Output the [x, y] coordinate of the center of the cell containing the given text.  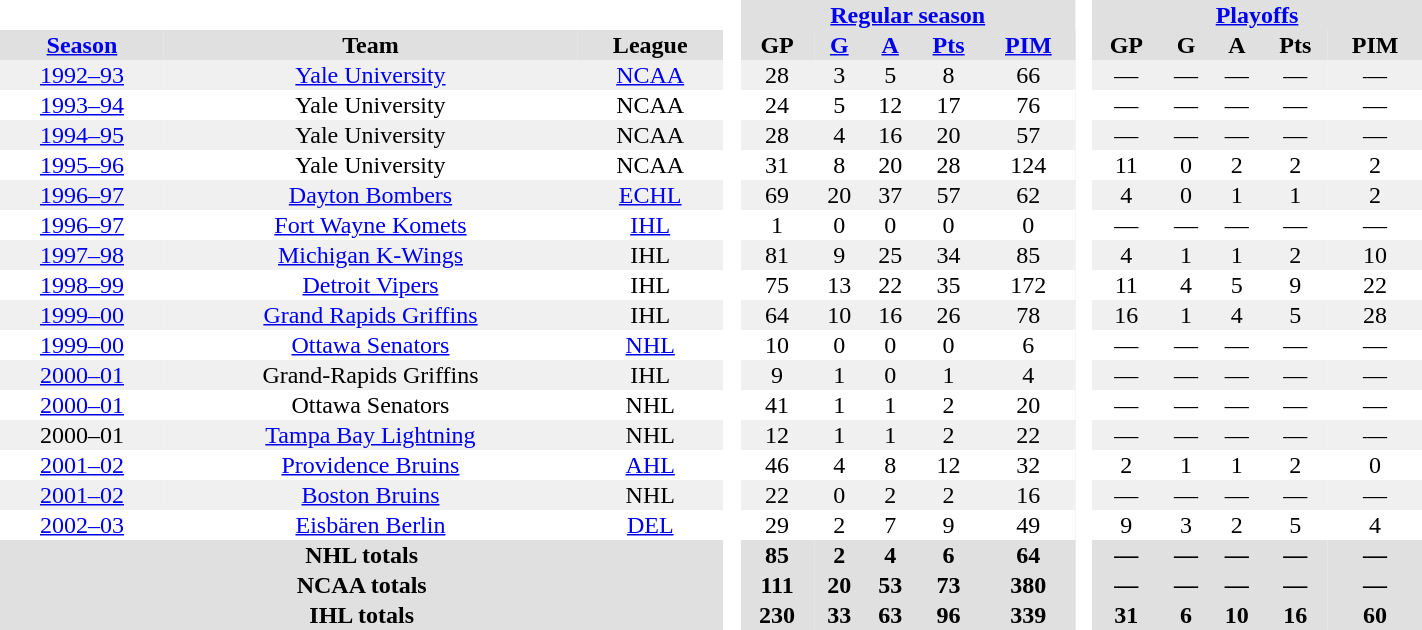
46 [777, 465]
63 [890, 615]
Season [82, 45]
230 [777, 615]
AHL [650, 465]
35 [949, 285]
NHL totals [362, 555]
13 [840, 285]
96 [949, 615]
ECHL [650, 195]
Detroit Vipers [370, 285]
29 [777, 525]
Grand-Rapids Griffins [370, 375]
62 [1029, 195]
75 [777, 285]
66 [1029, 75]
Regular season [908, 15]
1992–93 [82, 75]
Dayton Bombers [370, 195]
380 [1029, 585]
41 [777, 405]
37 [890, 195]
76 [1029, 105]
53 [890, 585]
Boston Bruins [370, 495]
Playoffs [1257, 15]
1993–94 [82, 105]
81 [777, 255]
Grand Rapids Griffins [370, 315]
Eisbären Berlin [370, 525]
339 [1029, 615]
26 [949, 315]
24 [777, 105]
1997–98 [82, 255]
7 [890, 525]
Tampa Bay Lightning [370, 435]
78 [1029, 315]
34 [949, 255]
IHL totals [362, 615]
Providence Bruins [370, 465]
60 [1375, 615]
1995–96 [82, 165]
25 [890, 255]
69 [777, 195]
Michigan K-Wings [370, 255]
172 [1029, 285]
33 [840, 615]
111 [777, 585]
124 [1029, 165]
Fort Wayne Komets [370, 225]
1994–95 [82, 135]
32 [1029, 465]
Team [370, 45]
DEL [650, 525]
NCAA totals [362, 585]
2002–03 [82, 525]
73 [949, 585]
League [650, 45]
1998–99 [82, 285]
17 [949, 105]
49 [1029, 525]
